Identify which cell holds the provided text, then report its [x, y] central coordinate. 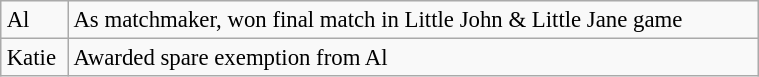
Al [34, 20]
Katie [34, 57]
Awarded spare exemption from Al [413, 57]
As matchmaker, won final match in Little John & Little Jane game [413, 20]
